Locate the cell with the specified text and output its [X, Y] center coordinate. 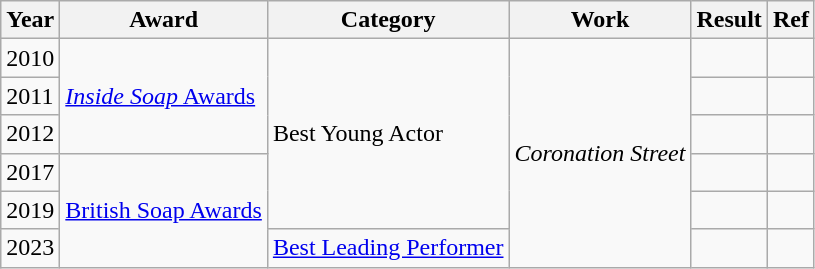
Result [729, 20]
Coronation Street [600, 153]
British Soap Awards [164, 210]
Best Leading Performer [388, 248]
2012 [30, 134]
2011 [30, 96]
Award [164, 20]
Work [600, 20]
2017 [30, 172]
Ref [790, 20]
2023 [30, 248]
2019 [30, 210]
2010 [30, 58]
Best Young Actor [388, 134]
Category [388, 20]
Inside Soap Awards [164, 96]
Year [30, 20]
